Return (x, y) of the center of cell containing provided text 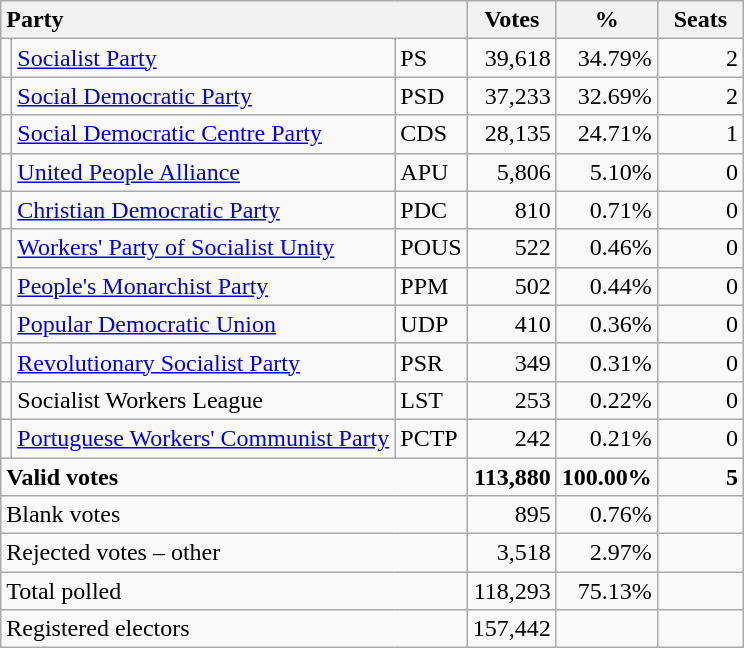
Registered electors (234, 629)
Social Democratic Centre Party (204, 134)
5,806 (512, 172)
0.36% (606, 324)
LST (431, 400)
People's Monarchist Party (204, 286)
253 (512, 400)
3,518 (512, 553)
410 (512, 324)
Socialist Party (204, 58)
0.46% (606, 248)
242 (512, 438)
895 (512, 515)
Revolutionary Socialist Party (204, 362)
Blank votes (234, 515)
522 (512, 248)
Social Democratic Party (204, 96)
Seats (700, 20)
Socialist Workers League (204, 400)
100.00% (606, 477)
UDP (431, 324)
Portuguese Workers' Communist Party (204, 438)
37,233 (512, 96)
0.71% (606, 210)
2.97% (606, 553)
PSD (431, 96)
PSR (431, 362)
Valid votes (234, 477)
PCTP (431, 438)
Christian Democratic Party (204, 210)
5.10% (606, 172)
32.69% (606, 96)
24.71% (606, 134)
0.31% (606, 362)
Rejected votes – other (234, 553)
PPM (431, 286)
Total polled (234, 591)
POUS (431, 248)
0.21% (606, 438)
PS (431, 58)
75.13% (606, 591)
Party (234, 20)
0.76% (606, 515)
0.22% (606, 400)
349 (512, 362)
34.79% (606, 58)
Votes (512, 20)
502 (512, 286)
5 (700, 477)
CDS (431, 134)
157,442 (512, 629)
Popular Democratic Union (204, 324)
% (606, 20)
United People Alliance (204, 172)
39,618 (512, 58)
APU (431, 172)
28,135 (512, 134)
PDC (431, 210)
113,880 (512, 477)
118,293 (512, 591)
Workers' Party of Socialist Unity (204, 248)
0.44% (606, 286)
810 (512, 210)
1 (700, 134)
